Search for the cell housing the specified text and yield its (x, y) center coordinate. 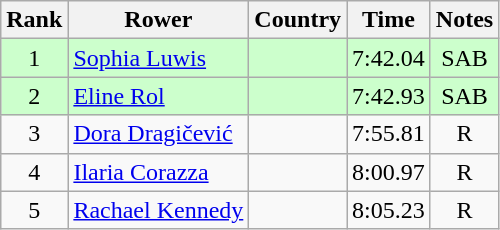
Country (298, 20)
3 (34, 134)
Rank (34, 20)
1 (34, 58)
Time (389, 20)
7:42.04 (389, 58)
4 (34, 172)
Rachael Kennedy (158, 210)
Dora Dragičević (158, 134)
7:42.93 (389, 96)
5 (34, 210)
Ilaria Corazza (158, 172)
8:05.23 (389, 210)
Rower (158, 20)
Eline Rol (158, 96)
8:00.97 (389, 172)
2 (34, 96)
Sophia Luwis (158, 58)
Notes (464, 20)
7:55.81 (389, 134)
